Find where the given text appears and provide that cell's center as (x, y) coordinate. 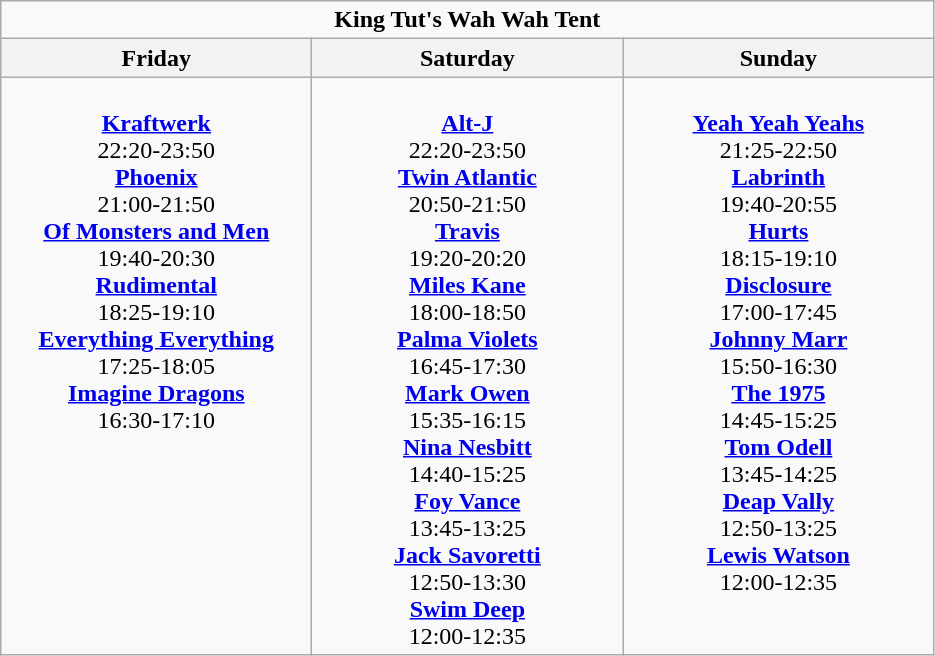
Friday (156, 58)
Saturday (468, 58)
Sunday (778, 58)
King Tut's Wah Wah Tent (468, 20)
